From the cell containing the given text, extract its center point as [x, y] coordinate. 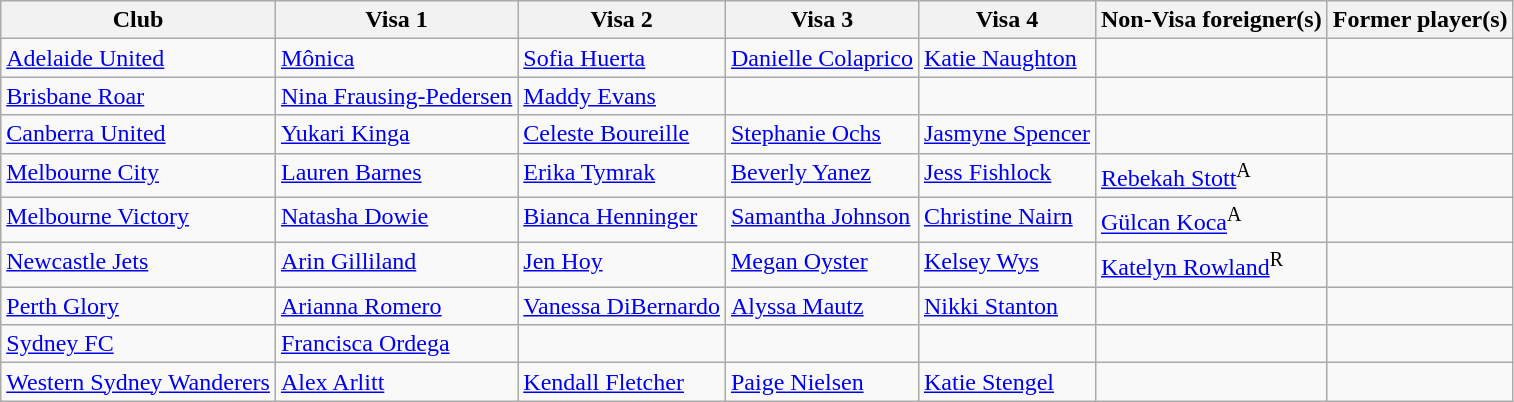
Newcastle Jets [138, 264]
Katie Naughton [1006, 58]
Paige Nielsen [822, 382]
Jess Fishlock [1006, 176]
Katelyn RowlandR [1211, 264]
Visa 1 [396, 20]
Club [138, 20]
Erika Tymrak [622, 176]
Former player(s) [1420, 20]
Francisca Ordega [396, 344]
Beverly Yanez [822, 176]
Samantha Johnson [822, 220]
Alyssa Mautz [822, 306]
Perth Glory [138, 306]
Natasha Dowie [396, 220]
Arianna Romero [396, 306]
Maddy Evans [622, 96]
Visa 4 [1006, 20]
Katie Stengel [1006, 382]
Sofia Huerta [622, 58]
Kelsey Wys [1006, 264]
Danielle Colaprico [822, 58]
Mônica [396, 58]
Non-Visa foreigner(s) [1211, 20]
Celeste Boureille [622, 134]
Jasmyne Spencer [1006, 134]
Canberra United [138, 134]
Megan Oyster [822, 264]
Bianca Henninger [622, 220]
Alex Arlitt [396, 382]
Yukari Kinga [396, 134]
Melbourne City [138, 176]
Vanessa DiBernardo [622, 306]
Brisbane Roar [138, 96]
Western Sydney Wanderers [138, 382]
Visa 2 [622, 20]
Kendall Fletcher [622, 382]
Lauren Barnes [396, 176]
Christine Nairn [1006, 220]
Nina Frausing-Pedersen [396, 96]
Rebekah StottA [1211, 176]
Sydney FC [138, 344]
Arin Gilliland [396, 264]
Jen Hoy [622, 264]
Stephanie Ochs [822, 134]
Adelaide United [138, 58]
Nikki Stanton [1006, 306]
Melbourne Victory [138, 220]
Visa 3 [822, 20]
Gülcan KocaA [1211, 220]
